Locate the cell with the specified text and output its (X, Y) center coordinate. 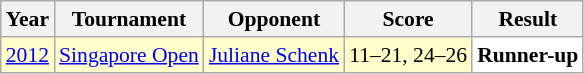
11–21, 24–26 (408, 55)
Tournament (129, 19)
Singapore Open (129, 55)
2012 (28, 55)
Year (28, 19)
Runner-up (528, 55)
Score (408, 19)
Result (528, 19)
Juliane Schenk (274, 55)
Opponent (274, 19)
